Return (X, Y) of the center of cell containing provided text 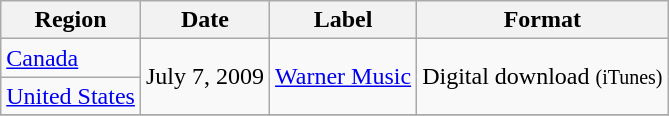
Warner Music (344, 77)
Digital download (iTunes) (542, 77)
July 7, 2009 (204, 77)
Label (344, 20)
Canada (71, 58)
Format (542, 20)
Region (71, 20)
Date (204, 20)
United States (71, 96)
